Provide the (X, Y) coordinate of the cell's center where the given text is located.  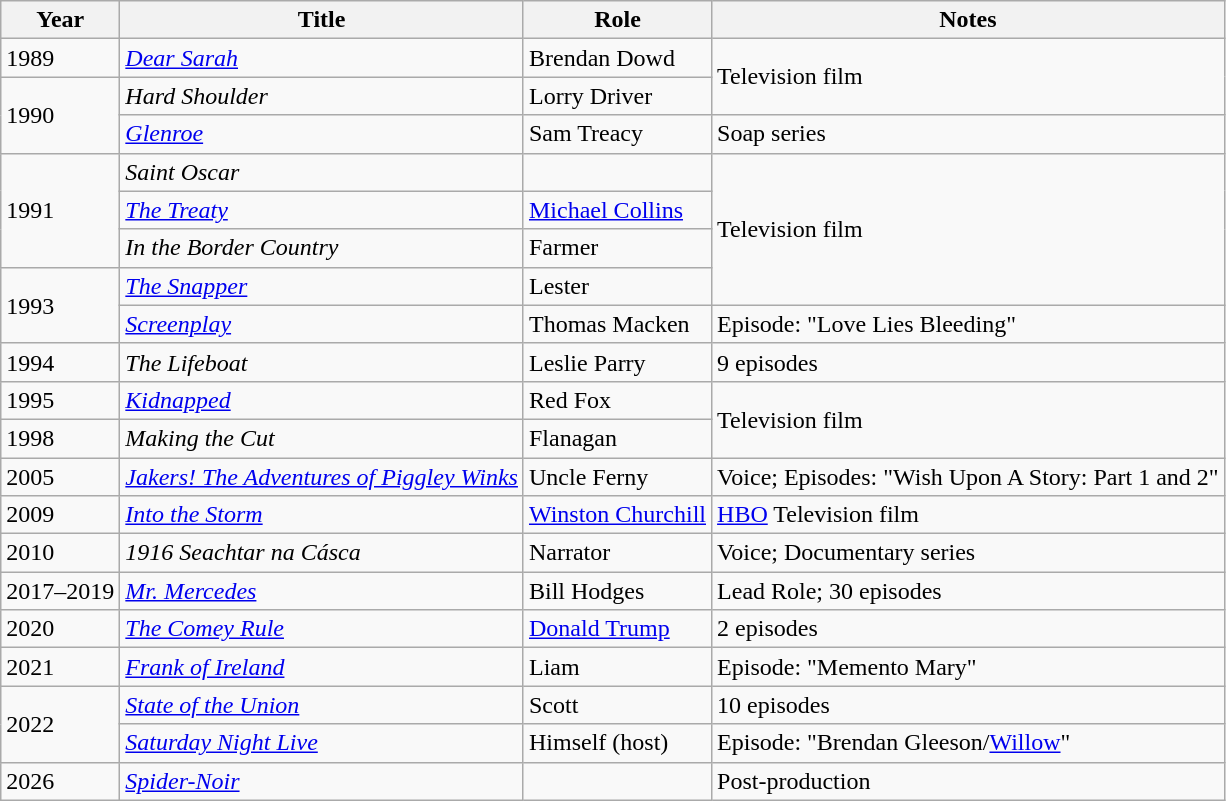
Year (60, 20)
2 episodes (968, 629)
2005 (60, 477)
1989 (60, 58)
The Treaty (322, 210)
In the Border Country (322, 248)
Lead Role; 30 episodes (968, 591)
Lester (617, 286)
The Lifeboat (322, 362)
Red Fox (617, 400)
Episode: "Memento Mary" (968, 667)
The Comey Rule (322, 629)
Dear Sarah (322, 58)
Screenplay (322, 324)
Notes (968, 20)
The Snapper (322, 286)
1994 (60, 362)
Hard Shoulder (322, 96)
Farmer (617, 248)
Jakers! The Adventures of Piggley Winks (322, 477)
2010 (60, 553)
Uncle Ferny (617, 477)
Michael Collins (617, 210)
Saint Oscar (322, 172)
Mr. Mercedes (322, 591)
1916 Seachtar na Cásca (322, 553)
Into the Storm (322, 515)
Frank of Ireland (322, 667)
Brendan Dowd (617, 58)
Soap series (968, 134)
Spider-Noir (322, 781)
Flanagan (617, 438)
Donald Trump (617, 629)
2021 (60, 667)
Glenroe (322, 134)
Episode: "Brendan Gleeson/Willow" (968, 743)
2017–2019 (60, 591)
2026 (60, 781)
1991 (60, 210)
Title (322, 20)
Sam Treacy (617, 134)
Post-production (968, 781)
2020 (60, 629)
2009 (60, 515)
Lorry Driver (617, 96)
State of the Union (322, 705)
Voice; Documentary series (968, 553)
HBO Television film (968, 515)
Role (617, 20)
Winston Churchill (617, 515)
Kidnapped (322, 400)
Thomas Macken (617, 324)
1998 (60, 438)
Scott (617, 705)
Himself (host) (617, 743)
1990 (60, 115)
Episode: "Love Lies Bleeding" (968, 324)
9 episodes (968, 362)
Voice; Episodes: "Wish Upon A Story: Part 1 and 2" (968, 477)
1993 (60, 305)
2022 (60, 724)
Liam (617, 667)
Leslie Parry (617, 362)
Bill Hodges (617, 591)
1995 (60, 400)
10 episodes (968, 705)
Making the Cut (322, 438)
Saturday Night Live (322, 743)
Narrator (617, 553)
